Extract the (x, y) coordinate from the center of the cell holding the provided text.  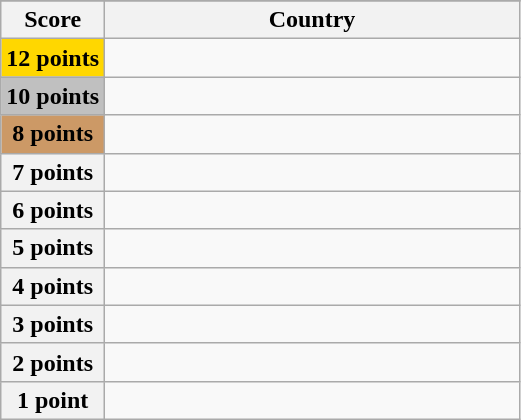
10 points (53, 96)
6 points (53, 210)
Country (312, 20)
3 points (53, 324)
2 points (53, 362)
4 points (53, 286)
8 points (53, 134)
12 points (53, 58)
1 point (53, 400)
Score (53, 20)
7 points (53, 172)
5 points (53, 248)
